Detect which cell encompasses the target text, then output its [X, Y] center coordinate. 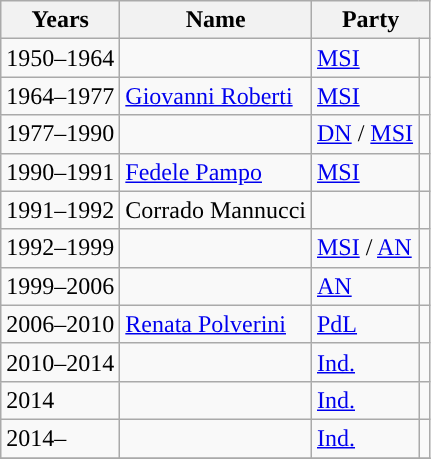
Party [370, 20]
MSI / AN [364, 248]
1950–1964 [60, 58]
1977–1990 [60, 134]
Years [60, 20]
Name [216, 20]
1964–1977 [60, 96]
AN [364, 286]
2014 [60, 400]
2006–2010 [60, 324]
Giovanni Roberti [216, 96]
2010–2014 [60, 362]
Fedele Pampo [216, 172]
Corrado Mannucci [216, 210]
Renata Polverini [216, 324]
PdL [364, 324]
1999–2006 [60, 286]
2014– [60, 438]
1992–1999 [60, 248]
DN / MSI [364, 134]
1991–1992 [60, 210]
1990–1991 [60, 172]
